Return [x, y] of the center of cell containing provided text 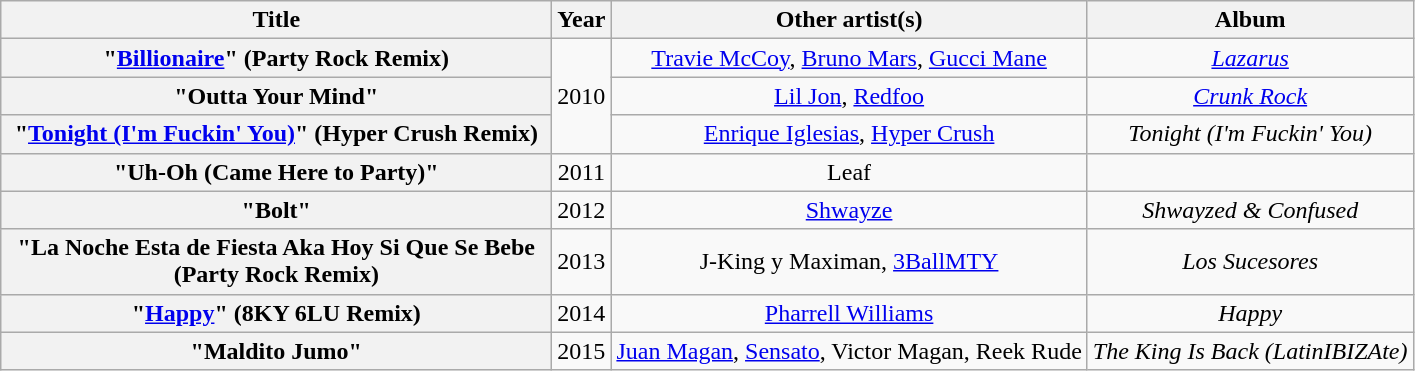
"Happy" (8KY 6LU Remix) [276, 313]
2010 [582, 96]
J-King y Maximan, 3BallMTY [849, 262]
Tonight (I'm Fuckin' You) [1250, 134]
Album [1250, 20]
Shwayze [849, 210]
Happy [1250, 313]
Pharrell Williams [849, 313]
Lil Jon, Redfoo [849, 96]
Juan Magan, Sensato, Victor Magan, Reek Rude [849, 351]
2015 [582, 351]
Los Sucesores [1250, 262]
Enrique Iglesias, Hyper Crush [849, 134]
"Tonight (I'm Fuckin' You)" (Hyper Crush Remix) [276, 134]
2011 [582, 172]
"Bolt" [276, 210]
The King Is Back (LatinIBIZAte) [1250, 351]
2014 [582, 313]
2013 [582, 262]
"Billionaire" (Party Rock Remix) [276, 58]
Crunk Rock [1250, 96]
Title [276, 20]
"La Noche Esta de Fiesta Aka Hoy Si Que Se Bebe (Party Rock Remix) [276, 262]
Lazarus [1250, 58]
2012 [582, 210]
Shwayzed & Confused [1250, 210]
Travie McCoy, Bruno Mars, Gucci Mane [849, 58]
"Uh-Oh (Came Here to Party)" [276, 172]
Leaf [849, 172]
"Outta Your Mind" [276, 96]
"Maldito Jumo" [276, 351]
Other artist(s) [849, 20]
Year [582, 20]
